Extract the [x, y] coordinate from the center of the cell holding the provided text.  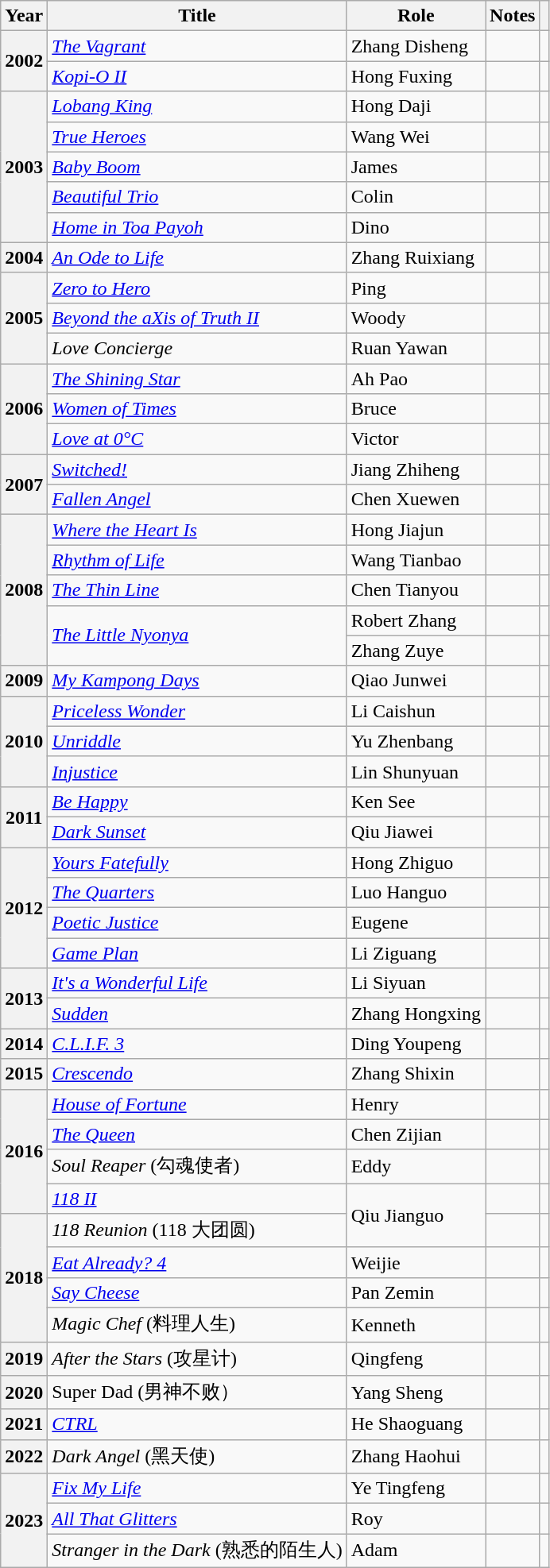
2015 [24, 1074]
Qingfeng [416, 1358]
118 II [197, 1199]
Ye Tingfeng [416, 1489]
Hong Daji [416, 106]
Beyond the aXis of Truth II [197, 318]
Unriddle [197, 741]
Woody [416, 318]
CTRL [197, 1424]
Game Plan [197, 953]
The Little Nyonya [197, 635]
The Quarters [197, 893]
He Shaoguang [416, 1424]
Role [416, 16]
Dino [416, 227]
Roy [416, 1519]
My Kampong Days [197, 681]
James [416, 167]
Zhang Shixin [416, 1074]
Eat Already? 4 [197, 1262]
Chen Tianyou [416, 590]
Ken See [416, 801]
Robert Zhang [416, 620]
Super Dad (男神不败） [197, 1393]
Zhang Zuye [416, 651]
2005 [24, 318]
Li Siyuan [416, 983]
Victor [416, 439]
The Thin Line [197, 590]
Zhang Hongxing [416, 1014]
Hong Jiajun [416, 530]
Zhang Ruixiang [416, 257]
2010 [24, 741]
Ah Pao [416, 379]
2016 [24, 1152]
Wang Wei [416, 137]
Eddy [416, 1166]
Sudden [197, 1014]
2009 [24, 681]
Title [197, 16]
Stranger in the Dark (熟悉的陌生人) [197, 1551]
All That Glitters [197, 1519]
Women of Times [197, 409]
Henry [416, 1104]
Yu Zhenbang [416, 741]
Li Ziguang [416, 953]
The Queen [197, 1134]
Weijie [416, 1262]
Colin [416, 197]
2014 [24, 1044]
2012 [24, 907]
It's a Wonderful Life [197, 983]
Where the Heart Is [197, 530]
Pan Zemin [416, 1292]
2013 [24, 998]
2003 [24, 167]
Beautiful Trio [197, 197]
Wang Tianbao [416, 560]
118 Reunion (118 大团圆) [197, 1231]
2019 [24, 1358]
Love Concierge [197, 348]
Lobang King [197, 106]
Ruan Yawan [416, 348]
Zhang Haohui [416, 1457]
Yours Fatefully [197, 862]
2008 [24, 590]
2022 [24, 1457]
Home in Toa Payoh [197, 227]
Yang Sheng [416, 1393]
Dark Sunset [197, 832]
2006 [24, 409]
Chen Xuewen [416, 500]
Fix My Life [197, 1489]
Love at 0°C [197, 439]
Eugene [416, 923]
After the Stars (攻星计) [197, 1358]
Kopi-O II [197, 76]
Year [24, 16]
Luo Hanguo [416, 893]
Hong Zhiguo [416, 862]
Bruce [416, 409]
Rhythm of Life [197, 560]
2002 [24, 61]
Ding Youpeng [416, 1044]
Qiu Jiawei [416, 832]
Jiang Zhiheng [416, 469]
Hong Fuxing [416, 76]
Zhang Disheng [416, 46]
House of Fortune [197, 1104]
Switched! [197, 469]
Dark Angel (黑天使) [197, 1457]
Qiao Junwei [416, 681]
Lin Shunyuan [416, 771]
Priceless Wonder [197, 711]
Li Caishun [416, 711]
Crescendo [197, 1074]
An Ode to Life [197, 257]
Adam [416, 1551]
2011 [24, 817]
Baby Boom [197, 167]
Zero to Hero [197, 288]
2023 [24, 1520]
Chen Zijian [416, 1134]
Say Cheese [197, 1292]
2020 [24, 1393]
Soul Reaper (勾魂使者) [197, 1166]
2004 [24, 257]
Kenneth [416, 1325]
True Heroes [197, 137]
The Vagrant [197, 46]
2018 [24, 1277]
C.L.I.F. 3 [197, 1044]
Notes [513, 16]
Fallen Angel [197, 500]
Poetic Justice [197, 923]
Qiu Jianguo [416, 1215]
Be Happy [197, 801]
2021 [24, 1424]
2007 [24, 485]
Magic Chef (料理人生) [197, 1325]
The Shining Star [197, 379]
Ping [416, 288]
Injustice [197, 771]
